Locate the cell with the specified text and output its (x, y) center coordinate. 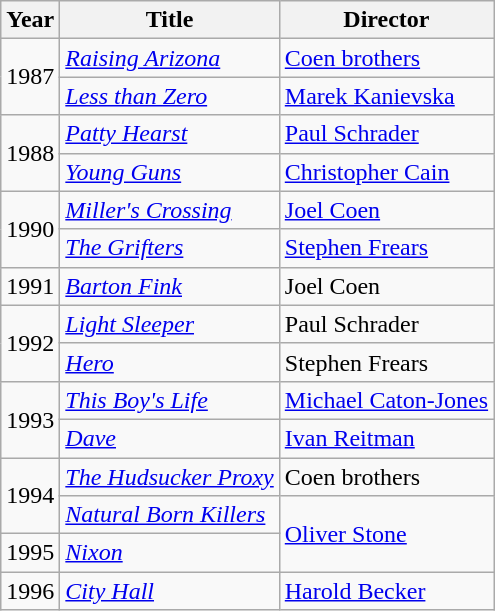
This Boy's Life (170, 400)
Natural Born Killers (170, 515)
Raising Arizona (170, 58)
1996 (30, 591)
1995 (30, 553)
Young Guns (170, 172)
Barton Fink (170, 286)
Marek Kanievska (386, 96)
1987 (30, 77)
1991 (30, 286)
Light Sleeper (170, 324)
1990 (30, 229)
The Hudsucker Proxy (170, 477)
Christopher Cain (386, 172)
Hero (170, 362)
City Hall (170, 591)
Oliver Stone (386, 534)
Nixon (170, 553)
Ivan Reitman (386, 438)
Title (170, 20)
Less than Zero (170, 96)
Dave (170, 438)
1988 (30, 153)
Miller's Crossing (170, 210)
The Grifters (170, 248)
Year (30, 20)
Patty Hearst (170, 134)
1992 (30, 343)
1994 (30, 496)
Harold Becker (386, 591)
Director (386, 20)
Michael Caton-Jones (386, 400)
1993 (30, 419)
